Scan for the cell matching the given text and deliver its [x, y] coordinate at center. 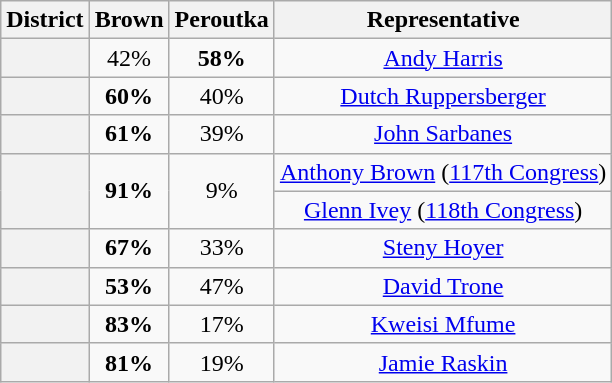
District [45, 20]
Anthony Brown (117th Congress) [443, 172]
81% [129, 362]
David Trone [443, 286]
67% [129, 248]
61% [129, 134]
19% [222, 362]
John Sarbanes [443, 134]
33% [222, 248]
47% [222, 286]
42% [129, 58]
Representative [443, 20]
Kweisi Mfume [443, 324]
Andy Harris [443, 58]
9% [222, 191]
53% [129, 286]
Peroutka [222, 20]
Brown [129, 20]
91% [129, 191]
17% [222, 324]
39% [222, 134]
60% [129, 96]
58% [222, 58]
83% [129, 324]
Dutch Ruppersberger [443, 96]
Steny Hoyer [443, 248]
Glenn Ivey (118th Congress) [443, 210]
Jamie Raskin [443, 362]
40% [222, 96]
